For the text-containing cell, return its midpoint in [x, y] coordinate format. 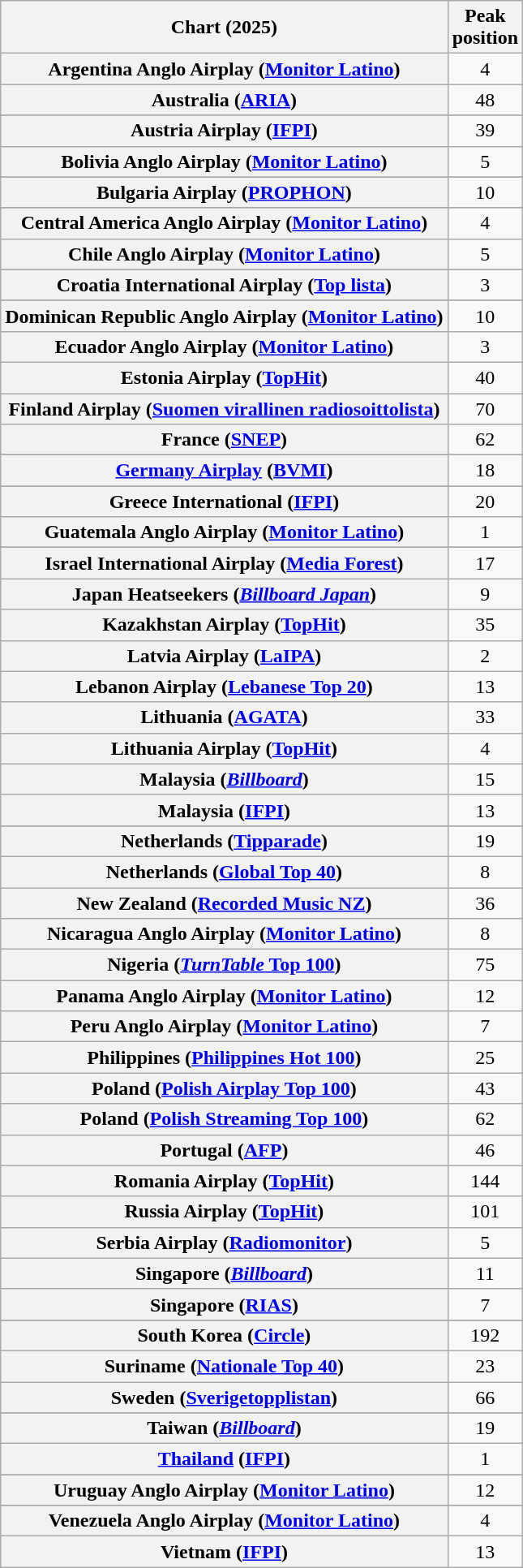
Taiwan (Billboard) [224, 1428]
Croatia International Airplay (Top lista) [224, 285]
Chart (2025) [224, 28]
46 [485, 1150]
Nigeria (TurnTable Top 100) [224, 965]
Austria Airplay (IFPI) [224, 131]
40 [485, 377]
South Korea (Circle) [224, 1335]
Chile Anglo Airplay (Monitor Latino) [224, 254]
Bulgaria Airplay (PROPHON) [224, 192]
Central America Anglo Airplay (Monitor Latino) [224, 223]
Guatemala Anglo Airplay (Monitor Latino) [224, 532]
15 [485, 779]
48 [485, 100]
Bolivia Anglo Airplay (Monitor Latino) [224, 162]
New Zealand (Recorded Music NZ) [224, 903]
Romania Airplay (TopHit) [224, 1181]
Kazakhstan Airplay (TopHit) [224, 625]
70 [485, 408]
144 [485, 1181]
33 [485, 717]
Philippines (Philippines Hot 100) [224, 1058]
66 [485, 1397]
Portugal (AFP) [224, 1150]
Greece International (IFPI) [224, 502]
Australia (ARIA) [224, 100]
Lithuania Airplay (TopHit) [224, 748]
Netherlands (Global Top 40) [224, 872]
Poland (Polish Streaming Top 100) [224, 1119]
Thailand (IFPI) [224, 1459]
11 [485, 1273]
Singapore (Billboard) [224, 1273]
Poland (Polish Airplay Top 100) [224, 1088]
23 [485, 1366]
Malaysia (Billboard) [224, 779]
Ecuador Anglo Airplay (Monitor Latino) [224, 347]
Latvia Airplay (LaIPA) [224, 656]
35 [485, 625]
Finland Airplay (Suomen virallinen radiosoittolista) [224, 408]
Malaysia (IFPI) [224, 810]
192 [485, 1335]
Lebanon Airplay (Lebanese Top 20) [224, 687]
43 [485, 1088]
Estonia Airplay (TopHit) [224, 377]
Singapore (RIAS) [224, 1304]
Venezuela Anglo Airplay (Monitor Latino) [224, 1521]
Nicaragua Anglo Airplay (Monitor Latino) [224, 934]
75 [485, 965]
Panama Anglo Airplay (Monitor Latino) [224, 996]
Uruguay Anglo Airplay (Monitor Latino) [224, 1490]
17 [485, 563]
Russia Airplay (TopHit) [224, 1212]
Dominican Republic Anglo Airplay (Monitor Latino) [224, 316]
36 [485, 903]
20 [485, 502]
Peru Anglo Airplay (Monitor Latino) [224, 1027]
25 [485, 1058]
39 [485, 131]
Serbia Airplay (Radiomonitor) [224, 1243]
Japan Heatseekers (Billboard Japan) [224, 594]
Israel International Airplay (Media Forest) [224, 563]
9 [485, 594]
18 [485, 471]
Netherlands (Tipparade) [224, 841]
Peakposition [485, 28]
Suriname (Nationale Top 40) [224, 1366]
Germany Airplay (BVMI) [224, 471]
Argentina Anglo Airplay (Monitor Latino) [224, 69]
Vietnam (IFPI) [224, 1552]
Sweden (Sverigetopplistan) [224, 1397]
101 [485, 1212]
France (SNEP) [224, 440]
Lithuania (AGATA) [224, 717]
2 [485, 656]
